Search for the cell housing the specified text and yield its (x, y) center coordinate. 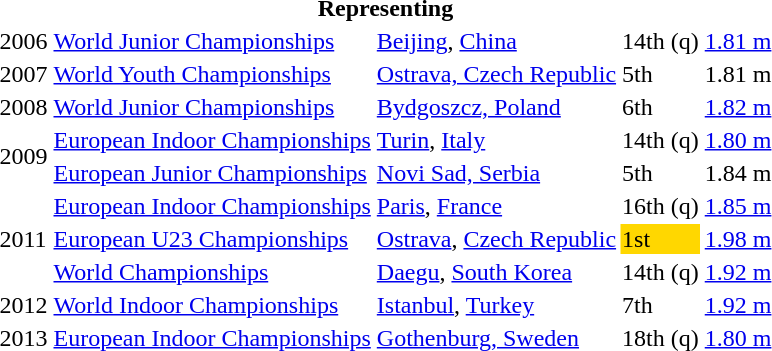
Beijing, China (496, 41)
1st (661, 239)
Paris, France (496, 206)
Novi Sad, Serbia (496, 173)
Istanbul, Turkey (496, 305)
16th (q) (661, 206)
World Indoor Championships (212, 305)
World Championships (212, 272)
Bydgoszcz, Poland (496, 107)
European U23 Championships (212, 239)
Daegu, South Korea (496, 272)
World Youth Championships (212, 74)
7th (661, 305)
6th (661, 107)
European Junior Championships (212, 173)
Turin, Italy (496, 140)
